Return the [x, y] coordinate for the center point of the cell that contains the specified text.  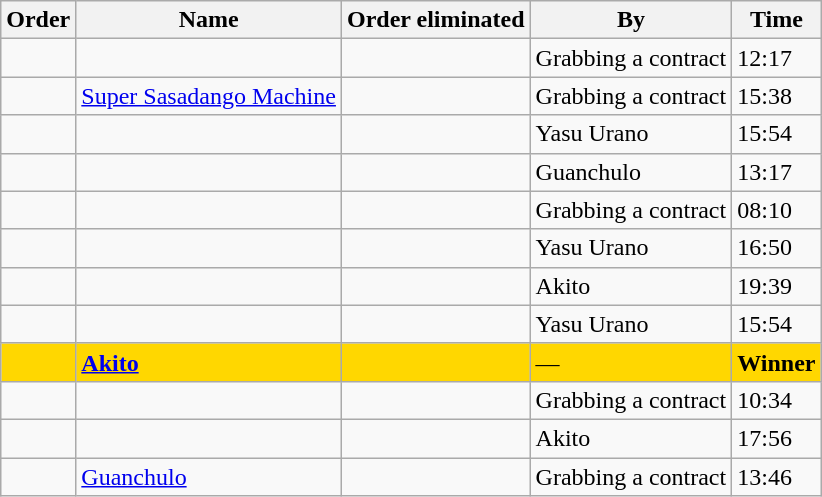
17:56 [776, 438]
12:17 [776, 58]
13:17 [776, 172]
— [631, 362]
16:50 [776, 248]
Name [209, 20]
13:46 [776, 477]
19:39 [776, 286]
10:34 [776, 400]
Time [776, 20]
Order eliminated [436, 20]
08:10 [776, 210]
15:38 [776, 96]
By [631, 20]
Order [38, 20]
Super Sasadango Machine [209, 96]
Winner [776, 362]
